Detect which cell encompasses the target text, then output its (X, Y) center coordinate. 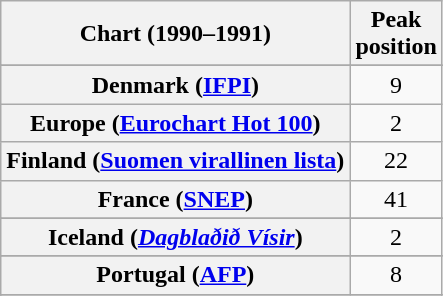
41 (396, 199)
Peakposition (396, 34)
France (SNEP) (176, 199)
Iceland (Dagblaðið Vísir) (176, 237)
Finland (Suomen virallinen lista) (176, 161)
Europe (Eurochart Hot 100) (176, 123)
8 (396, 275)
Denmark (IFPI) (176, 85)
Portugal (AFP) (176, 275)
22 (396, 161)
9 (396, 85)
Chart (1990–1991) (176, 34)
